Search for the cell housing the specified text and yield its (X, Y) center coordinate. 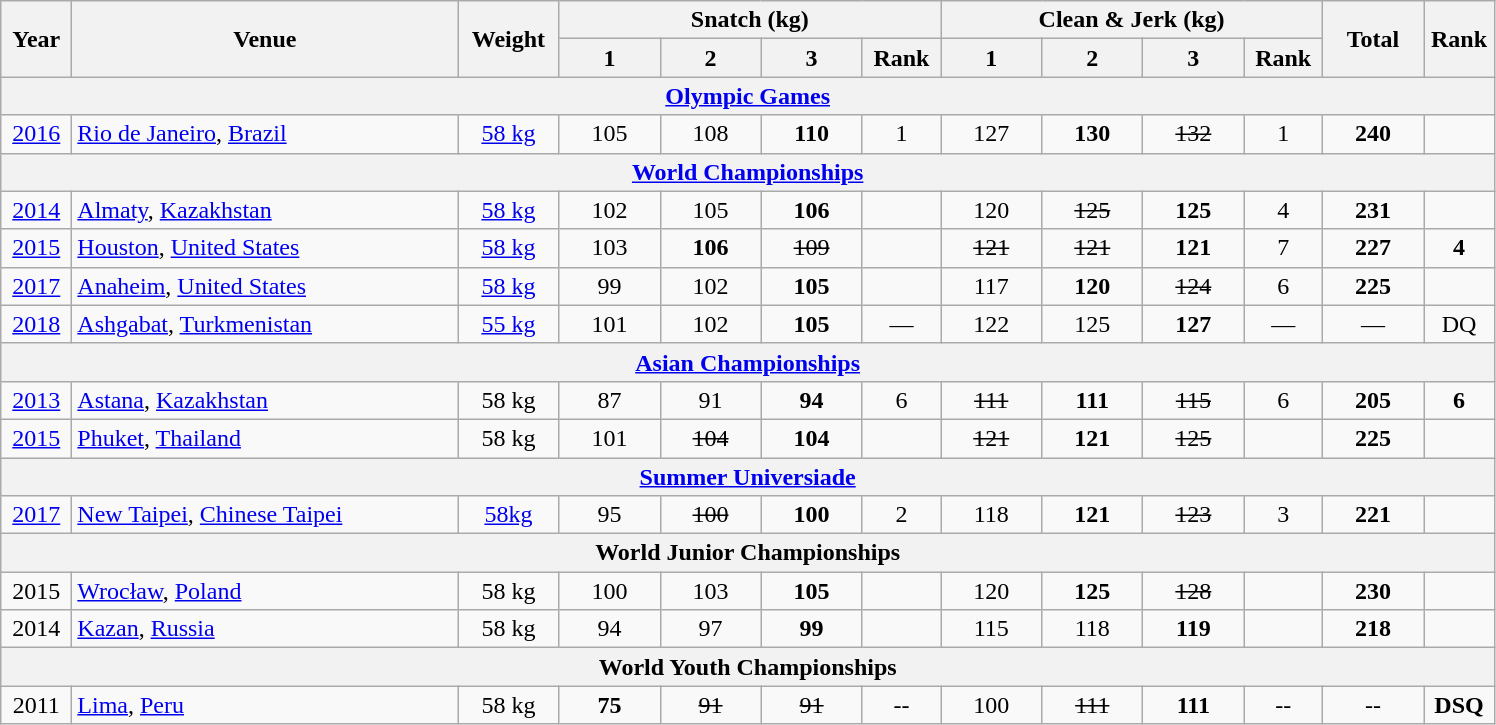
Olympic Games (748, 96)
75 (610, 705)
110 (812, 134)
58kg (508, 515)
Rio de Janeiro, Brazil (265, 134)
Almaty, Kazakhstan (265, 210)
227 (1372, 248)
218 (1372, 629)
132 (1194, 134)
2013 (36, 400)
2016 (36, 134)
Ashgabat, Turkmenistan (265, 324)
55 kg (508, 324)
Snatch (kg) (750, 20)
World Junior Championships (748, 553)
Total (1372, 39)
119 (1194, 629)
Phuket, Thailand (265, 438)
231 (1372, 210)
Weight (508, 39)
87 (610, 400)
117 (992, 286)
Year (36, 39)
240 (1372, 134)
97 (710, 629)
DQ (1460, 324)
95 (610, 515)
7 (1284, 248)
122 (992, 324)
123 (1194, 515)
108 (710, 134)
Wrocław, Poland (265, 591)
Houston, United States (265, 248)
205 (1372, 400)
Astana, Kazakhstan (265, 400)
New Taipei, Chinese Taipei (265, 515)
2011 (36, 705)
130 (1092, 134)
128 (1194, 591)
Asian Championships (748, 362)
221 (1372, 515)
124 (1194, 286)
World Youth Championships (748, 667)
230 (1372, 591)
Summer Universiade (748, 477)
2018 (36, 324)
World Championships (748, 172)
Anaheim, United States (265, 286)
Lima, Peru (265, 705)
Venue (265, 39)
Clean & Jerk (kg) (1132, 20)
109 (812, 248)
DSQ (1460, 705)
Kazan, Russia (265, 629)
